Extract the [x, y] coordinate from the center of the cell holding the provided text.  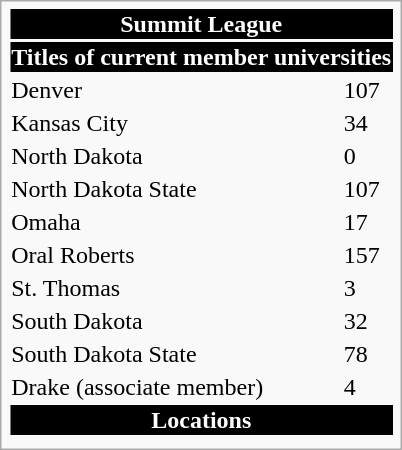
34 [367, 123]
Summit League [202, 24]
4 [367, 387]
Titles of current member universities [202, 57]
3 [367, 288]
157 [367, 255]
South Dakota State [175, 354]
32 [367, 321]
South Dakota [175, 321]
0 [367, 156]
17 [367, 222]
Drake (associate member) [175, 387]
Oral Roberts [175, 255]
Omaha [175, 222]
North Dakota [175, 156]
78 [367, 354]
St. Thomas [175, 288]
Denver [175, 90]
North Dakota State [175, 189]
Kansas City [175, 123]
Locations [202, 420]
